Search for the cell housing the specified text and yield its [X, Y] center coordinate. 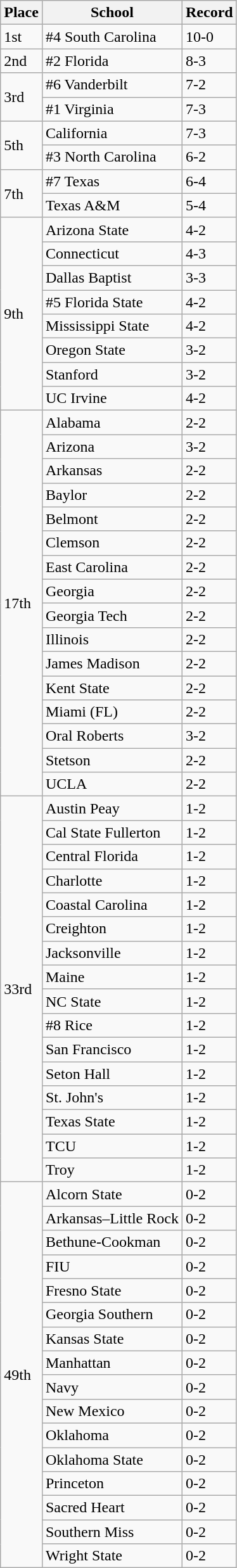
Kent State [112, 687]
Stanford [112, 374]
4-3 [209, 253]
Arkansas [112, 471]
3-3 [209, 277]
7-2 [209, 85]
Baylor [112, 495]
Creighton [112, 929]
San Francisco [112, 1049]
Oklahoma [112, 1435]
7th [22, 193]
#1 Virginia [112, 109]
Clemson [112, 543]
Georgia [112, 591]
Bethune-Cookman [112, 1242]
6-4 [209, 181]
Maine [112, 977]
6-2 [209, 157]
Texas State [112, 1122]
#5 Florida State [112, 302]
10-0 [209, 37]
1st [22, 37]
#7 Texas [112, 181]
Record [209, 13]
Troy [112, 1170]
Southern Miss [112, 1532]
James Madison [112, 663]
8-3 [209, 61]
Coastal Carolina [112, 905]
3rd [22, 97]
Navy [112, 1387]
Place [22, 13]
Belmont [112, 519]
#8 Rice [112, 1025]
Arkansas–Little Rock [112, 1218]
NC State [112, 1001]
UC Irvine [112, 398]
FIU [112, 1266]
33rd [22, 990]
2nd [22, 61]
Cal State Fullerton [112, 832]
5th [22, 145]
Central Florida [112, 857]
Fresno State [112, 1291]
17th [22, 603]
Manhattan [112, 1363]
Austin Peay [112, 808]
Connecticut [112, 253]
Kansas State [112, 1339]
Miami (FL) [112, 712]
California [112, 133]
School [112, 13]
Alcorn State [112, 1194]
UCLA [112, 784]
Texas A&M [112, 205]
#3 North Carolina [112, 157]
TCU [112, 1146]
Seton Hall [112, 1074]
Oral Roberts [112, 736]
5-4 [209, 205]
Illinois [112, 639]
49th [22, 1375]
East Carolina [112, 567]
#2 Florida [112, 61]
Dallas Baptist [112, 277]
Arizona [112, 447]
Georgia Southern [112, 1315]
Alabama [112, 423]
Jacksonville [112, 953]
#4 South Carolina [112, 37]
Georgia Tech [112, 615]
Oklahoma State [112, 1459]
Princeton [112, 1484]
9th [22, 314]
Mississippi State [112, 326]
New Mexico [112, 1411]
Charlotte [112, 881]
Stetson [112, 760]
Arizona State [112, 229]
Sacred Heart [112, 1508]
Wright State [112, 1556]
St. John's [112, 1098]
Oregon State [112, 350]
#6 Vanderbilt [112, 85]
